Return the [x, y] coordinate for the center point of the cell that contains the specified text.  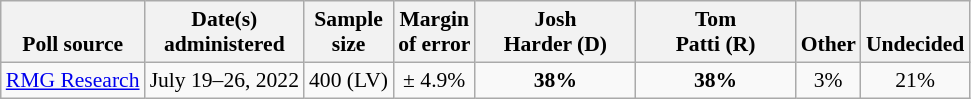
Poll source [73, 32]
± 4.9% [434, 80]
JoshHarder (D) [555, 32]
Marginof error [434, 32]
400 (LV) [348, 80]
Samplesize [348, 32]
TomPatti (R) [715, 32]
July 19–26, 2022 [224, 80]
Date(s)administered [224, 32]
Undecided [915, 32]
3% [828, 80]
RMG Research [73, 80]
Other [828, 32]
21% [915, 80]
